Return [X, Y] of the center of cell containing provided text 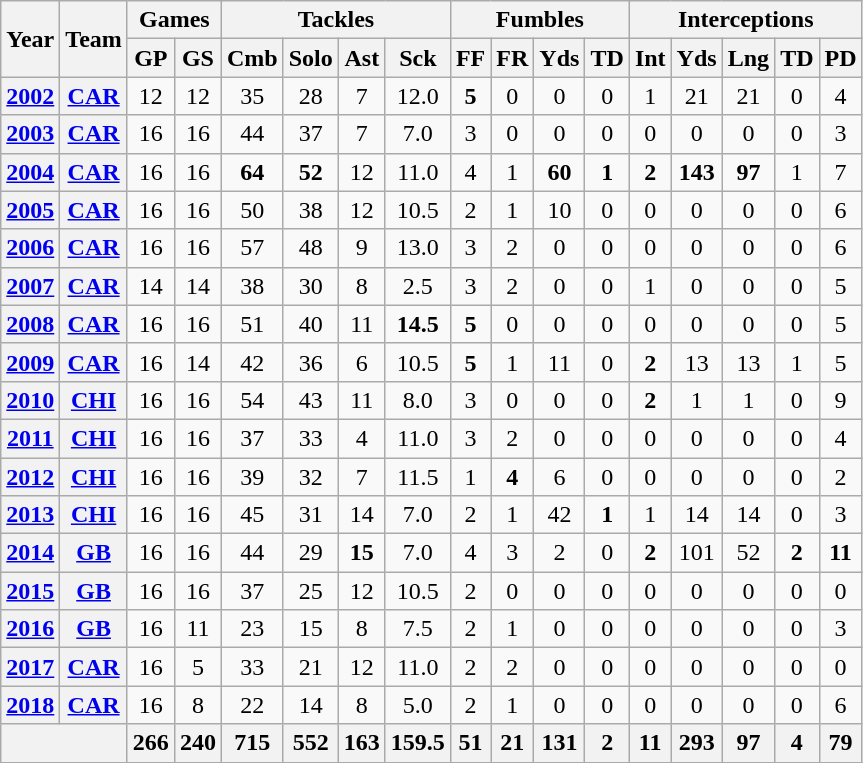
FR [512, 58]
13.0 [418, 248]
Int [650, 58]
25 [310, 591]
101 [696, 553]
29 [310, 553]
Cmb [252, 58]
36 [310, 362]
2006 [30, 248]
2015 [30, 591]
131 [560, 743]
2017 [30, 667]
79 [840, 743]
57 [252, 248]
Team [94, 39]
35 [252, 96]
2004 [30, 172]
43 [310, 400]
54 [252, 400]
50 [252, 210]
2007 [30, 286]
11.5 [418, 477]
22 [252, 705]
2005 [30, 210]
2003 [30, 134]
12.0 [418, 96]
163 [362, 743]
32 [310, 477]
Fumbles [540, 20]
FF [470, 58]
2016 [30, 629]
2018 [30, 705]
2013 [30, 515]
2010 [30, 400]
8.0 [418, 400]
GS [198, 58]
715 [252, 743]
40 [310, 324]
2002 [30, 96]
240 [198, 743]
23 [252, 629]
48 [310, 248]
266 [150, 743]
7.5 [418, 629]
10 [560, 210]
159.5 [418, 743]
Games [174, 20]
Year [30, 39]
Interceptions [746, 20]
60 [560, 172]
Solo [310, 58]
Ast [362, 58]
Lng [748, 58]
5.0 [418, 705]
2.5 [418, 286]
293 [696, 743]
39 [252, 477]
2008 [30, 324]
2014 [30, 553]
31 [310, 515]
Tackles [336, 20]
64 [252, 172]
14.5 [418, 324]
2009 [30, 362]
552 [310, 743]
Sck [418, 58]
30 [310, 286]
28 [310, 96]
2011 [30, 438]
143 [696, 172]
2012 [30, 477]
PD [840, 58]
GP [150, 58]
45 [252, 515]
